Provide the [X, Y] coordinate of the cell's center where the given text is located.  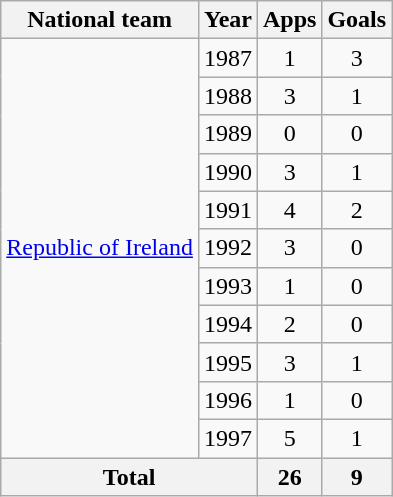
1996 [228, 400]
Total [130, 477]
Goals [357, 20]
9 [357, 477]
4 [289, 210]
1987 [228, 58]
26 [289, 477]
1995 [228, 362]
1988 [228, 96]
1990 [228, 172]
5 [289, 438]
Republic of Ireland [100, 248]
1997 [228, 438]
National team [100, 20]
1991 [228, 210]
1993 [228, 286]
1994 [228, 324]
1989 [228, 134]
Apps [289, 20]
Year [228, 20]
1992 [228, 248]
